Determine the (x, y) coordinate at the center of the cell enclosing the given text.  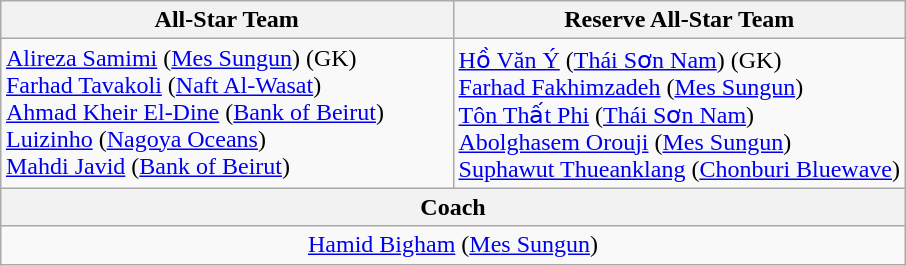
Hamid Bigham (Mes Sungun) (452, 245)
All-Star Team (226, 20)
Coach (452, 207)
Reserve All-Star Team (680, 20)
